From the cell containing the given text, extract its center point as (X, Y) coordinate. 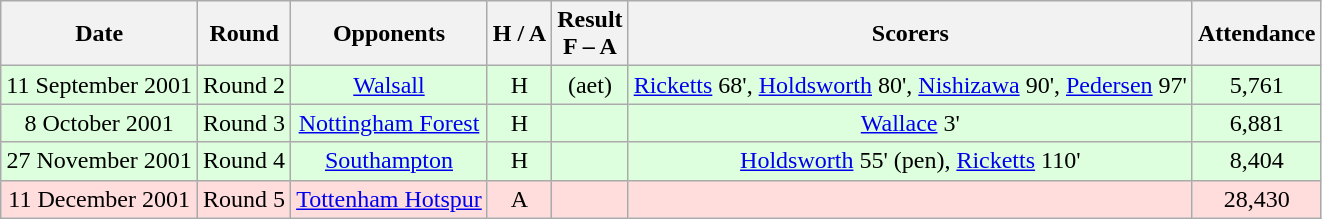
Holdsworth 55' (pen), Ricketts 110' (910, 161)
28,430 (1256, 199)
Round (244, 34)
A (519, 199)
5,761 (1256, 85)
Wallace 3' (910, 123)
6,881 (1256, 123)
Round 5 (244, 199)
Southampton (390, 161)
Nottingham Forest (390, 123)
Tottenham Hotspur (390, 199)
27 November 2001 (100, 161)
ResultF – A (590, 34)
H / A (519, 34)
11 December 2001 (100, 199)
Scorers (910, 34)
Round 3 (244, 123)
11 September 2001 (100, 85)
Date (100, 34)
8,404 (1256, 161)
Walsall (390, 85)
Opponents (390, 34)
8 October 2001 (100, 123)
Ricketts 68', Holdsworth 80', Nishizawa 90', Pedersen 97' (910, 85)
Round 4 (244, 161)
Round 2 (244, 85)
(aet) (590, 85)
Attendance (1256, 34)
